Identify which cell holds the provided text, then report its (X, Y) central coordinate. 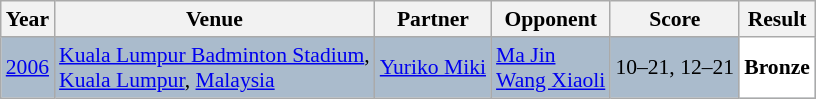
Score (674, 19)
Ma Jin Wang Xiaoli (550, 68)
Kuala Lumpur Badminton Stadium,Kuala Lumpur, Malaysia (214, 68)
Result (777, 19)
Yuriko Miki (433, 68)
Partner (433, 19)
Year (28, 19)
Opponent (550, 19)
Venue (214, 19)
Bronze (777, 68)
2006 (28, 68)
10–21, 12–21 (674, 68)
